Capture the cell that displays the provided text and extract its (X, Y) central coordinate. 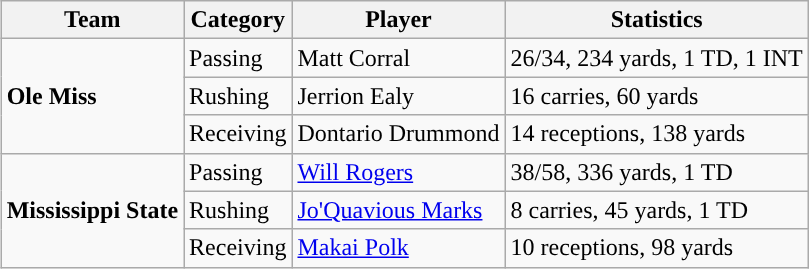
10 receptions, 98 yards (656, 248)
Category (238, 20)
Player (398, 20)
Mississippi State (92, 210)
Will Rogers (398, 172)
Statistics (656, 20)
Jerrion Ealy (398, 96)
16 carries, 60 yards (656, 96)
Jo'Quavious Marks (398, 210)
26/34, 234 yards, 1 TD, 1 INT (656, 58)
14 receptions, 138 yards (656, 134)
Makai Polk (398, 248)
Team (92, 20)
Matt Corral (398, 58)
Dontario Drummond (398, 134)
Ole Miss (92, 96)
38/58, 336 yards, 1 TD (656, 172)
8 carries, 45 yards, 1 TD (656, 210)
